From the cell containing the given text, extract its center point as [X, Y] coordinate. 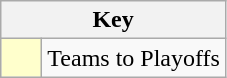
Teams to Playoffs [134, 58]
Key [114, 20]
